Locate the cell with the specified text and output its [X, Y] center coordinate. 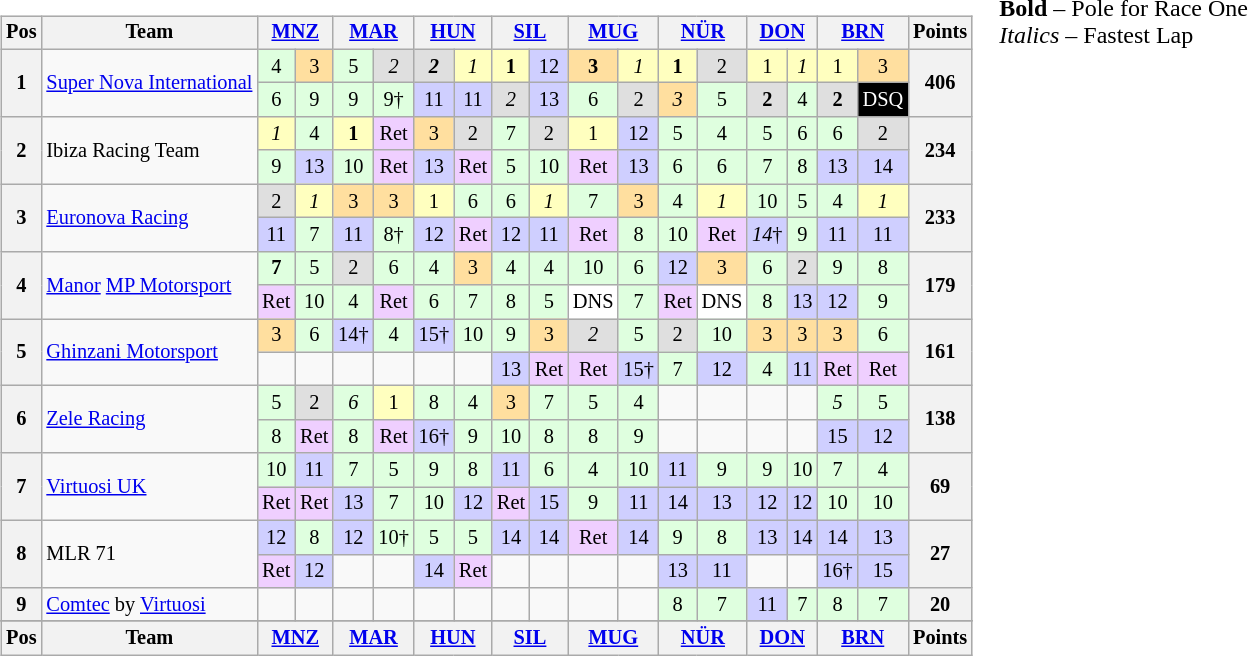
8† [393, 235]
233 [940, 218]
179 [940, 284]
DSQ [883, 100]
27 [940, 554]
Ibiza Racing Team [149, 150]
Zele Racing [149, 420]
406 [940, 82]
20 [940, 605]
MLR 71 [149, 554]
Ghinzani Motorsport [149, 352]
69 [940, 486]
9† [393, 100]
138 [940, 420]
234 [940, 150]
161 [940, 352]
Comtec by Virtuosi [149, 605]
10† [393, 537]
Manor MP Motorsport [149, 284]
Super Nova International [149, 82]
Euronova Racing [149, 218]
Virtuosi UK [149, 486]
